Locate the cell with the specified text and output its (x, y) center coordinate. 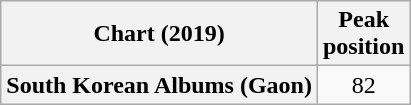
South Korean Albums (Gaon) (160, 85)
82 (363, 85)
Peakposition (363, 34)
Chart (2019) (160, 34)
